Locate the cell with the specified text and output its (X, Y) center coordinate. 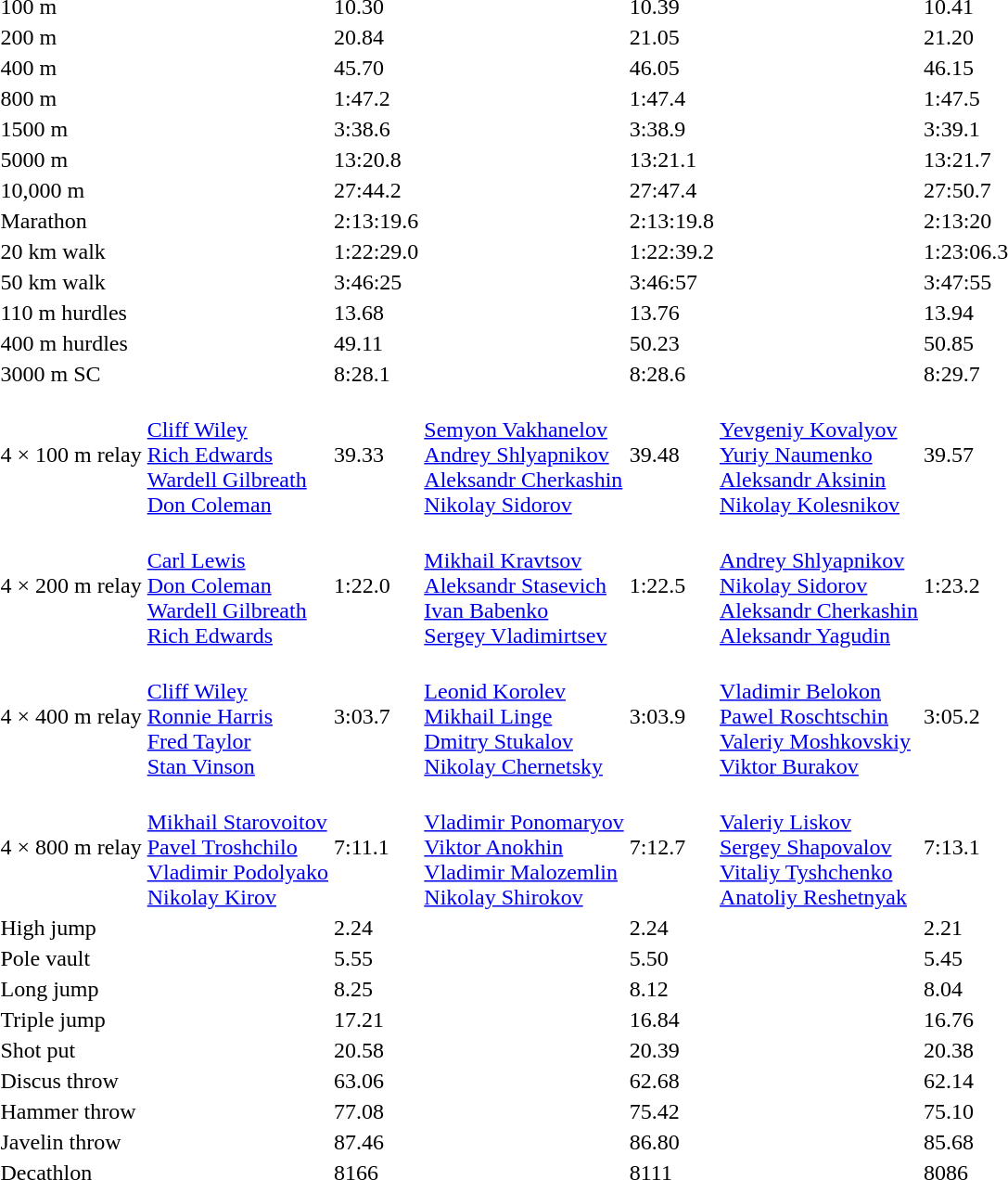
3:38.9 (671, 129)
77.08 (376, 1111)
2:13:19.8 (671, 221)
8.12 (671, 989)
Vladimir BelokonPawel RoschtschinValeriy MoshkovskiyViktor Burakov (818, 716)
3:03.9 (671, 716)
16.84 (671, 1020)
49.11 (376, 343)
39.33 (376, 455)
20.39 (671, 1050)
62.68 (671, 1081)
Mikhail StarovoitovPavel TroshchiloVladimir PodolyakoNikolay Kirov (237, 847)
87.46 (376, 1142)
1:22:39.2 (671, 251)
27:44.2 (376, 190)
Cliff WileyRich EdwardsWardell GilbreathDon Coleman (237, 455)
1:22.5 (671, 585)
45.70 (376, 68)
5.50 (671, 958)
75.42 (671, 1111)
7:12.7 (671, 847)
39.48 (671, 455)
13:21.1 (671, 160)
8:28.6 (671, 374)
17.21 (376, 1020)
Andrey ShlyapnikovNikolay SidorovAleksandr CherkashinAleksandr Yagudin (818, 585)
7:11.1 (376, 847)
Valeriy LiskovSergey ShapovalovVitaliy TyshchenkoAnatoliy Reshetnyak (818, 847)
3:38.6 (376, 129)
20.84 (376, 37)
1:47.2 (376, 98)
Semyon VakhanelovAndrey ShlyapnikovAleksandr CherkashinNikolay Sidorov (524, 455)
46.05 (671, 68)
3:46:25 (376, 282)
Cliff WileyRonnie HarrisFred TaylorStan Vinson (237, 716)
Mikhail KravtsovAleksandr StasevichIvan BabenkoSergey Vladimirtsev (524, 585)
3:03.7 (376, 716)
8.25 (376, 989)
8:28.1 (376, 374)
1:22.0 (376, 585)
21.05 (671, 37)
13.68 (376, 313)
Yevgeniy KovalyovYuriy NaumenkoAleksandr AksininNikolay Kolesnikov (818, 455)
20.58 (376, 1050)
63.06 (376, 1081)
13.76 (671, 313)
5.55 (376, 958)
50.23 (671, 343)
3:46:57 (671, 282)
1:47.4 (671, 98)
Leonid KorolevMikhail LingeDmitry StukalovNikolay Chernetsky (524, 716)
Vladimir PonomaryovViktor AnokhinVladimir MalozemlinNikolay Shirokov (524, 847)
27:47.4 (671, 190)
2:13:19.6 (376, 221)
1:22:29.0 (376, 251)
13:20.8 (376, 160)
86.80 (671, 1142)
Carl LewisDon ColemanWardell GilbreathRich Edwards (237, 585)
